Return the (X, Y) coordinate for the center point of the cell that contains the specified text.  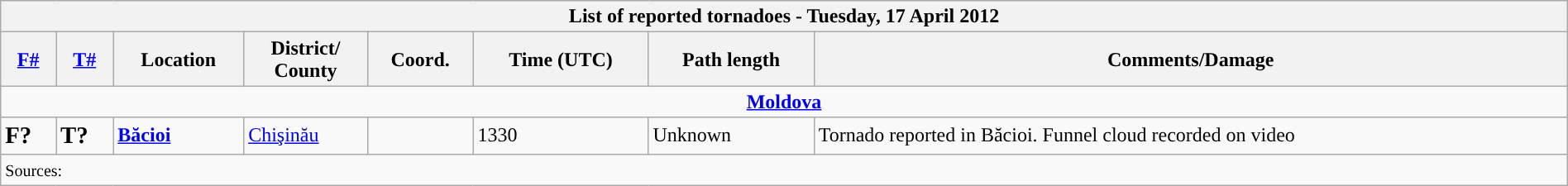
T? (84, 136)
Tornado reported in Băcioi. Funnel cloud recorded on video (1191, 136)
Path length (731, 60)
Sources: (784, 169)
F? (28, 136)
T# (84, 60)
Moldova (784, 102)
District/County (306, 60)
Coord. (420, 60)
1330 (561, 136)
Băcioi (179, 136)
Unknown (731, 136)
Comments/Damage (1191, 60)
F# (28, 60)
Time (UTC) (561, 60)
List of reported tornadoes - Tuesday, 17 April 2012 (784, 17)
Location (179, 60)
Chişinău (306, 136)
